Determine the (x, y) coordinate at the center of the cell enclosing the given text.  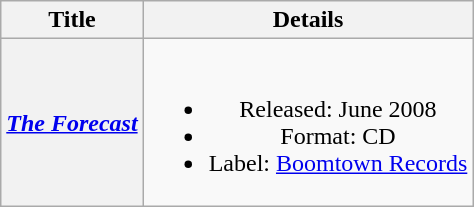
Details (308, 20)
Title (72, 20)
Released: June 2008Format: CDLabel: Boomtown Records (308, 122)
The Forecast (72, 122)
